Return (X, Y) of the center of cell containing provided text 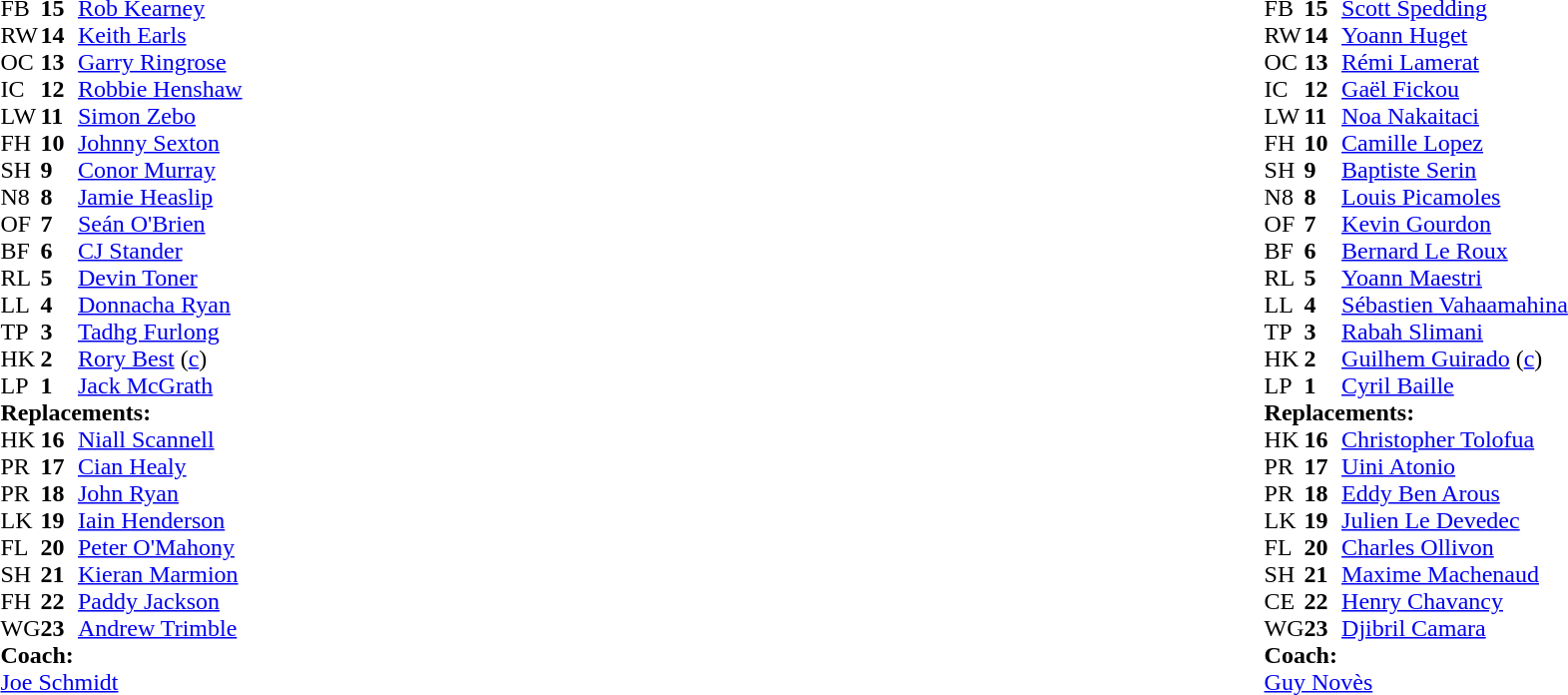
Simon Zebo (160, 116)
Eddy Ben Arous (1455, 493)
John Ryan (160, 493)
Noa Nakaitaci (1455, 116)
Kieran Marmion (160, 575)
Sébastien Vahaamahina (1455, 306)
Seán O'Brien (160, 224)
Yoann Huget (1455, 36)
Baptiste Serin (1455, 170)
Paddy Jackson (160, 601)
Andrew Trimble (160, 629)
Uini Atonio (1455, 467)
Iain Henderson (160, 521)
CE (1285, 601)
Djibril Camara (1455, 629)
Charles Ollivon (1455, 547)
Tadhg Furlong (160, 332)
Niall Scannell (160, 439)
Garry Ringrose (160, 62)
Julien Le Devedec (1455, 521)
Johnny Sexton (160, 144)
Jamie Heaslip (160, 198)
Robbie Henshaw (160, 90)
Cyril Baille (1455, 385)
Henry Chavancy (1455, 601)
Conor Murray (160, 170)
Camille Lopez (1455, 144)
Rabah Slimani (1455, 332)
Gaël Fickou (1455, 90)
Guilhem Guirado (c) (1455, 359)
Yoann Maestri (1455, 278)
Bernard Le Roux (1455, 252)
Peter O'Mahony (160, 547)
Devin Toner (160, 278)
Maxime Machenaud (1455, 575)
Donnacha Ryan (160, 306)
Kevin Gourdon (1455, 224)
Keith Earls (160, 36)
CJ Stander (160, 252)
Rémi Lamerat (1455, 62)
Jack McGrath (160, 385)
Cian Healy (160, 467)
Rory Best (c) (160, 359)
Christopher Tolofua (1455, 439)
Louis Picamoles (1455, 198)
